Capture the cell that displays the provided text and extract its (x, y) central coordinate. 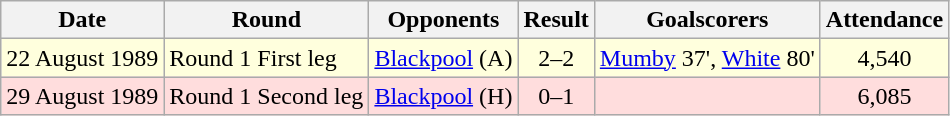
29 August 1989 (82, 96)
Goalscorers (707, 20)
Blackpool (A) (444, 58)
Date (82, 20)
Opponents (444, 20)
4,540 (884, 58)
Round 1 Second leg (266, 96)
22 August 1989 (82, 58)
Blackpool (H) (444, 96)
Result (556, 20)
Attendance (884, 20)
2–2 (556, 58)
Round 1 First leg (266, 58)
Round (266, 20)
Mumby 37', White 80' (707, 58)
6,085 (884, 96)
0–1 (556, 96)
